Detect which cell encompasses the target text, then output its (X, Y) center coordinate. 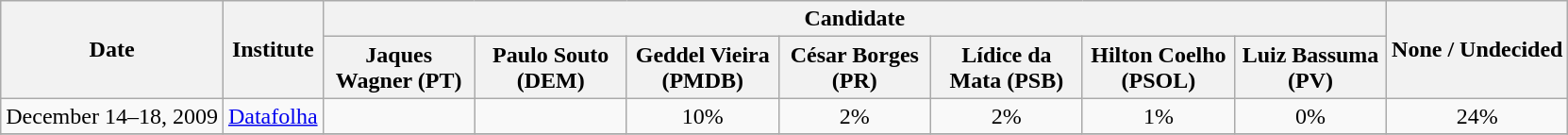
Paulo Souto (DEM) (551, 68)
10% (702, 116)
Datafolha (273, 116)
None / Undecided (1477, 49)
December 14–18, 2009 (112, 116)
Lídice da Mata (PSB) (1006, 68)
0% (1309, 116)
Hilton Coelho (PSOL) (1159, 68)
24% (1477, 116)
Geddel Vieira (PMDB) (702, 68)
César Borges (PR) (855, 68)
Date (112, 49)
Institute (273, 49)
Jaques Wagner (PT) (398, 68)
Luiz Bassuma (PV) (1309, 68)
1% (1159, 116)
Candidate (855, 19)
